Capture the cell that displays the provided text and extract its (X, Y) central coordinate. 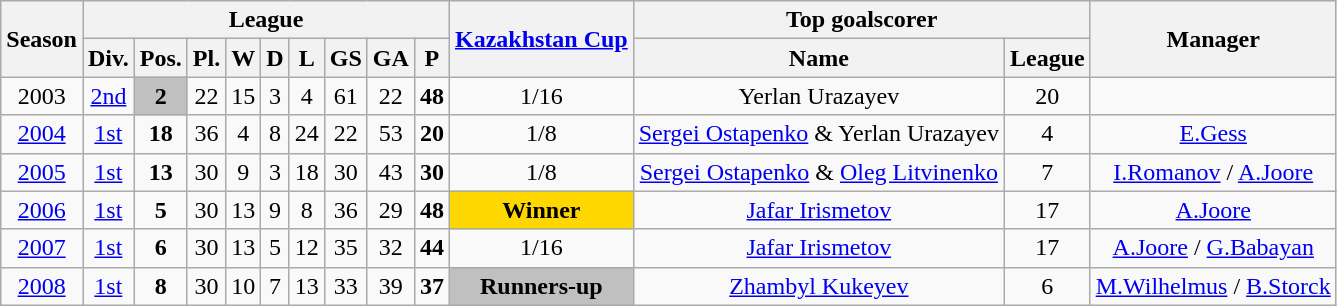
Manager (1213, 39)
29 (390, 210)
M.Wilhelmus / B.Storck (1213, 286)
53 (390, 134)
D (275, 58)
44 (432, 248)
A.Joore (1213, 210)
L (306, 58)
GA (390, 58)
2005 (42, 172)
Season (42, 39)
I.Romanov / A.Joore (1213, 172)
Name (818, 58)
W (244, 58)
Runners-up (541, 286)
12 (306, 248)
35 (346, 248)
2 (160, 96)
Sergei Ostapenko & Yerlan Urazayev (818, 134)
Yerlan Urazayev (818, 96)
15 (244, 96)
A.Joore / G.Babayan (1213, 248)
43 (390, 172)
2004 (42, 134)
2006 (42, 210)
32 (390, 248)
39 (390, 286)
Zhambyl Kukeyev (818, 286)
2003 (42, 96)
Pl. (206, 58)
10 (244, 286)
61 (346, 96)
GS (346, 58)
37 (432, 286)
P (432, 58)
Kazakhstan Cup (541, 39)
2007 (42, 248)
24 (306, 134)
2008 (42, 286)
Sergei Ostapenko & Oleg Litvinenko (818, 172)
2nd (108, 96)
Winner (541, 210)
E.Gess (1213, 134)
Pos. (160, 58)
Div. (108, 58)
Top goalscorer (862, 20)
33 (346, 286)
